Return the (x, y) coordinate for the center point of the cell that contains the specified text.  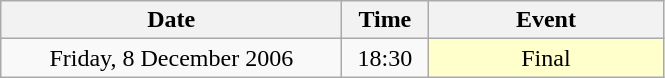
Event (546, 20)
Final (546, 58)
Date (172, 20)
Friday, 8 December 2006 (172, 58)
Time (385, 20)
18:30 (385, 58)
